For the text-containing cell, return its midpoint in (X, Y) coordinate format. 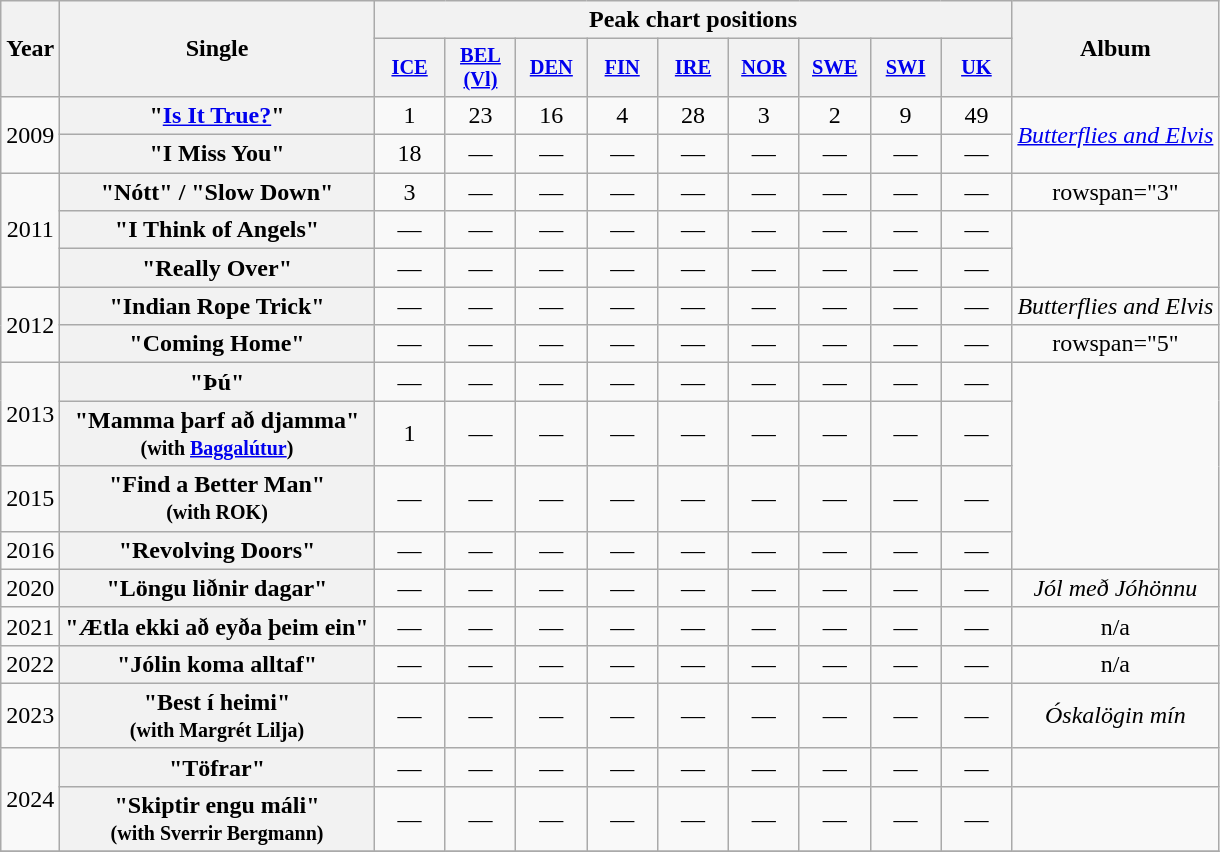
"Find a Better Man" (with ROK) (217, 498)
Óskalögin mín (1116, 716)
Jól með Jóhönnu (1116, 588)
Single (217, 49)
2013 (30, 414)
DEN (552, 68)
"Is It True?" (217, 115)
rowspan="5" (1116, 344)
2021 (30, 626)
"Nótt" / "Slow Down" (217, 192)
rowspan="3" (1116, 192)
ICE (410, 68)
"Jólin koma alltaf" (217, 664)
2023 (30, 716)
9 (906, 115)
2016 (30, 550)
"Þú" (217, 382)
"Best í heimi" (with Margrét Lilja) (217, 716)
"Revolving Doors" (217, 550)
4 (622, 115)
2020 (30, 588)
2022 (30, 664)
"I Think of Angels" (217, 230)
"Töfrar" (217, 767)
"Skiptir engu máli"(with Sverrir Bergmann) (217, 818)
"Indian Rope Trick" (217, 306)
28 (694, 115)
IRE (694, 68)
UK (976, 68)
"Mamma þarf að djamma" (with Baggalútur) (217, 434)
16 (552, 115)
"Really Over" (217, 268)
BEL (Vl) (480, 68)
49 (976, 115)
"Löngu liðnir dagar" (217, 588)
"Coming Home" (217, 344)
Album (1116, 49)
2009 (30, 134)
SWI (906, 68)
18 (410, 154)
2015 (30, 498)
NOR (764, 68)
"Ætla ekki að eyða þeim ein" (217, 626)
2011 (30, 230)
2 (834, 115)
2012 (30, 325)
2024 (30, 800)
Year (30, 49)
SWE (834, 68)
23 (480, 115)
FIN (622, 68)
"I Miss You" (217, 154)
Peak chart positions (693, 20)
